Identify which cell holds the provided text, then report its (X, Y) central coordinate. 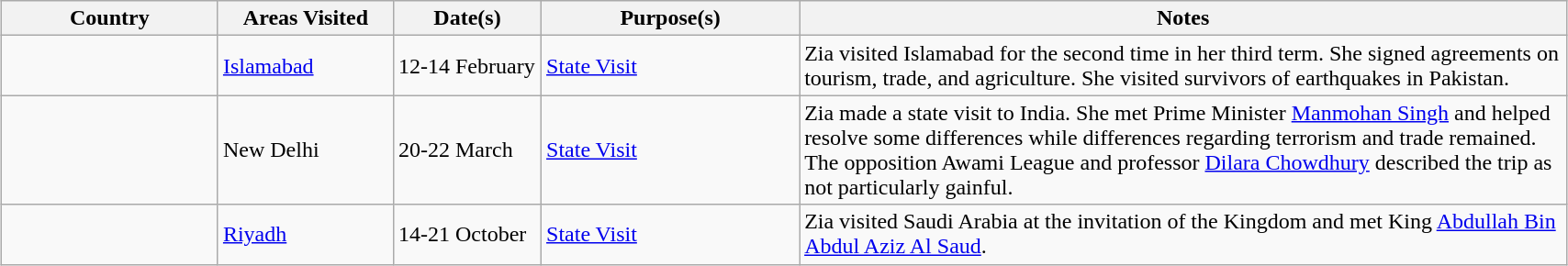
Date(s) (466, 18)
Country (109, 18)
Notes (1183, 18)
Islamabad (305, 66)
Riyadh (305, 235)
12-14 February (466, 66)
Areas Visited (305, 18)
New Delhi (305, 150)
Purpose(s) (670, 18)
14-21 October (466, 235)
20-22 March (466, 150)
Zia visited Saudi Arabia at the invitation of the Kingdom and met King Abdullah Bin Abdul Aziz Al Saud. (1183, 235)
